Pinpoint the cell where the given text exists, returning its (x, y) midpoint coordinate. 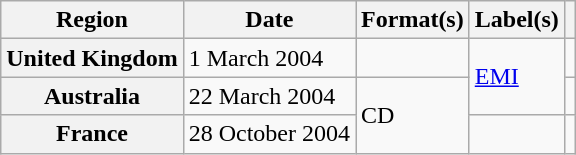
Label(s) (516, 20)
Australia (92, 96)
Date (269, 20)
22 March 2004 (269, 96)
CD (413, 115)
1 March 2004 (269, 58)
EMI (516, 77)
Region (92, 20)
Format(s) (413, 20)
United Kingdom (92, 58)
France (92, 134)
28 October 2004 (269, 134)
